Identify which cell holds the provided text, then report its (x, y) central coordinate. 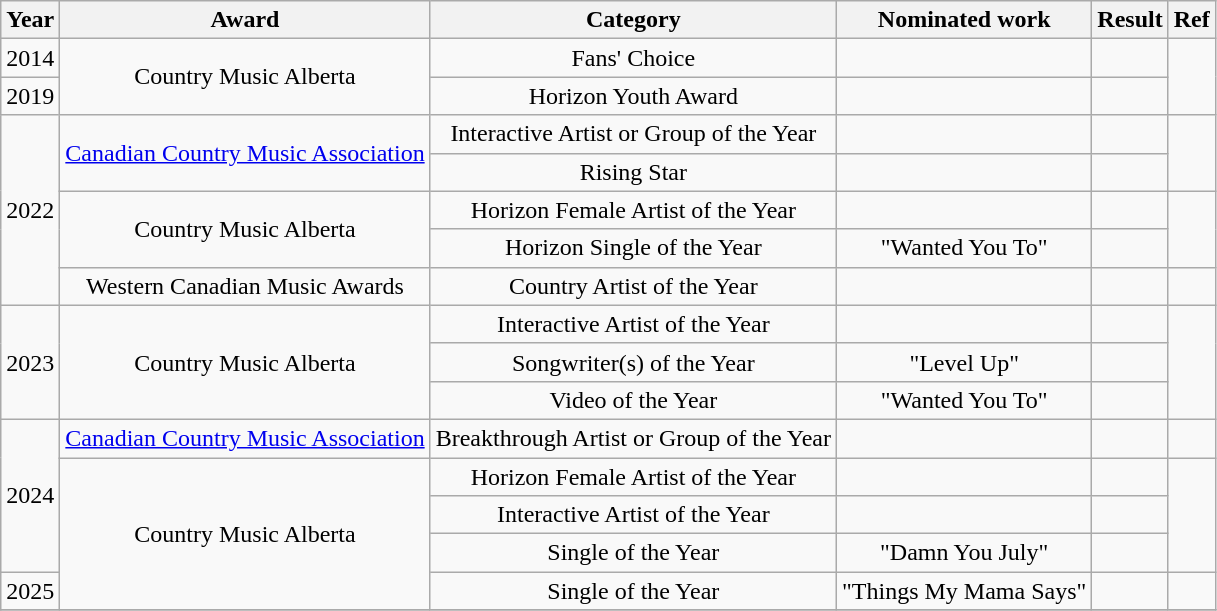
Nominated work (964, 20)
Country Artist of the Year (633, 286)
Result (1130, 20)
2022 (30, 210)
"Things My Mama Says" (964, 591)
"Damn You July" (964, 553)
Award (245, 20)
"Level Up" (964, 362)
Breakthrough Artist or Group of the Year (633, 438)
2024 (30, 495)
Video of the Year (633, 400)
Horizon Single of the Year (633, 248)
Ref (1192, 20)
Western Canadian Music Awards (245, 286)
Year (30, 20)
2014 (30, 58)
Interactive Artist or Group of the Year (633, 134)
2025 (30, 591)
Category (633, 20)
2023 (30, 362)
Horizon Youth Award (633, 96)
2019 (30, 96)
Songwriter(s) of the Year (633, 362)
Fans' Choice (633, 58)
Rising Star (633, 172)
